Output the (X, Y) coordinate of the center of the cell containing the given text.  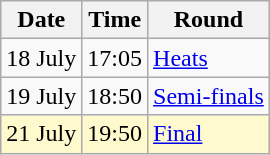
Round (209, 20)
17:05 (115, 58)
Final (209, 134)
19:50 (115, 134)
Heats (209, 58)
Time (115, 20)
18:50 (115, 96)
Date (42, 20)
Semi-finals (209, 96)
19 July (42, 96)
18 July (42, 58)
21 July (42, 134)
